Detect which cell encompasses the target text, then output its [x, y] center coordinate. 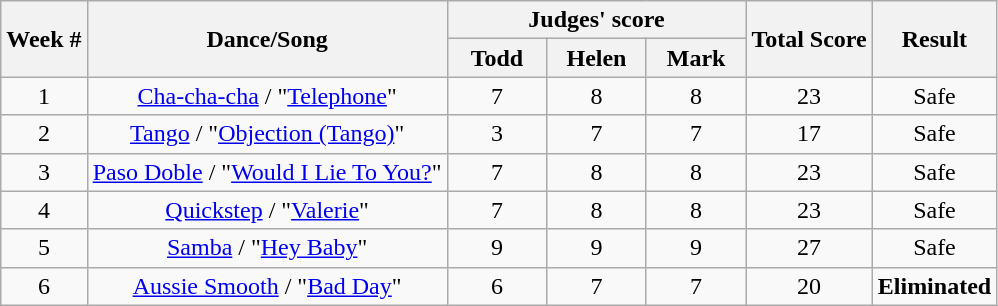
Dance/Song [267, 39]
4 [44, 210]
1 [44, 96]
Aussie Smooth / "Bad Day" [267, 286]
Judges' score [596, 20]
17 [809, 134]
Paso Doble / "Would I Lie To You?" [267, 172]
Samba / "Hey Baby" [267, 248]
Eliminated [934, 286]
Helen [597, 58]
5 [44, 248]
Result [934, 39]
Mark [696, 58]
Total Score [809, 39]
20 [809, 286]
2 [44, 134]
Todd [497, 58]
27 [809, 248]
Tango / "Objection (Tango)" [267, 134]
Week # [44, 39]
Cha-cha-cha / "Telephone" [267, 96]
Quickstep / "Valerie" [267, 210]
